Determine the [x, y] coordinate at the center of the cell enclosing the given text.  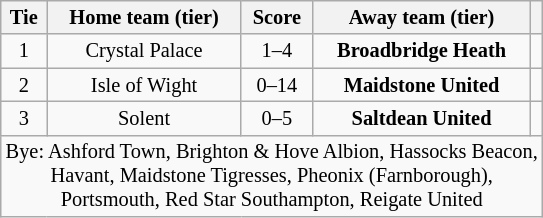
1–4 [276, 51]
Isle of Wight [144, 85]
0–14 [276, 85]
2 [24, 85]
Solent [144, 118]
0–5 [276, 118]
Away team (tier) [422, 17]
Broadbridge Heath [422, 51]
Maidstone United [422, 85]
Saltdean United [422, 118]
Score [276, 17]
3 [24, 118]
Home team (tier) [144, 17]
1 [24, 51]
Tie [24, 17]
Crystal Palace [144, 51]
